Return the [X, Y] coordinate for the center point of the cell that contains the specified text.  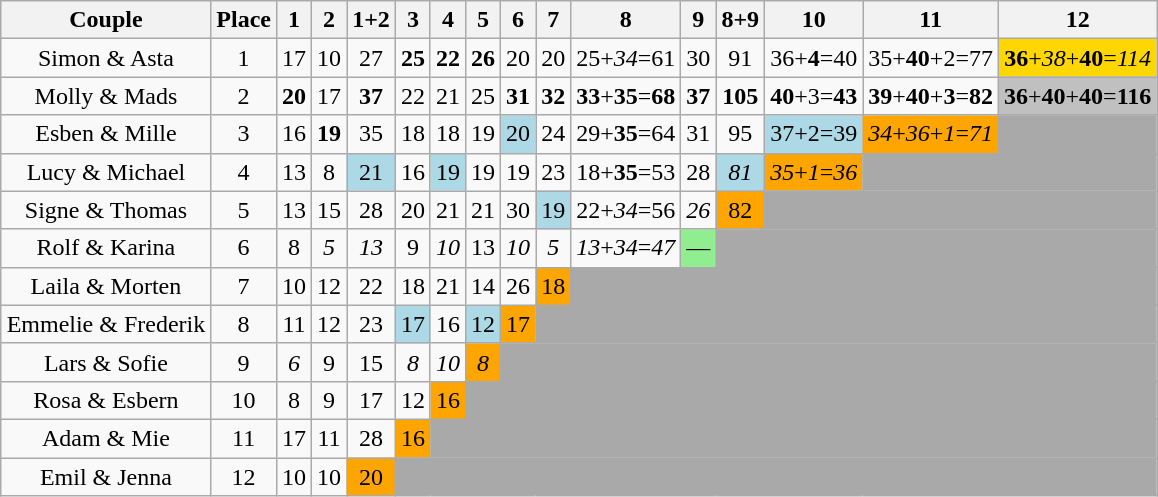
Emmelie & Frederik [106, 324]
34+36+1=71 [931, 134]
105 [740, 96]
18+35=53 [626, 172]
81 [740, 172]
1+2 [372, 20]
29+35=64 [626, 134]
Rolf & Karina [106, 248]
13+34=47 [626, 248]
36+4=40 [814, 58]
35+40+2=77 [931, 58]
Place [244, 20]
Rosa & Esbern [106, 400]
36+40+40=116 [1077, 96]
Molly & Mads [106, 96]
82 [740, 210]
25+34=61 [626, 58]
Emil & Jenna [106, 477]
Lars & Sofie [106, 362]
14 [482, 286]
Laila & Morten [106, 286]
Signe & Thomas [106, 210]
95 [740, 134]
8+9 [740, 20]
37+2=39 [814, 134]
27 [372, 58]
32 [554, 96]
91 [740, 58]
Adam & Mie [106, 438]
22+34=56 [626, 210]
40+3=43 [814, 96]
24 [554, 134]
Lucy & Michael [106, 172]
33+35=68 [626, 96]
Couple [106, 20]
Simon & Asta [106, 58]
35 [372, 134]
36+38+40=114 [1077, 58]
Esben & Mille [106, 134]
— [698, 248]
39+40+3=82 [931, 96]
35+1=36 [814, 172]
